Search for the cell housing the specified text and yield its (X, Y) center coordinate. 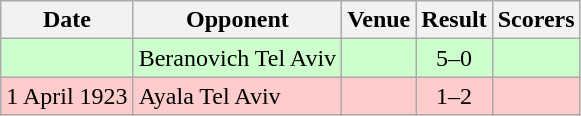
Date (67, 20)
Venue (379, 20)
1–2 (454, 96)
Beranovich Tel Aviv (237, 58)
Scorers (536, 20)
5–0 (454, 58)
Opponent (237, 20)
Ayala Tel Aviv (237, 96)
Result (454, 20)
1 April 1923 (67, 96)
